For the text-containing cell, return its midpoint in [X, Y] coordinate format. 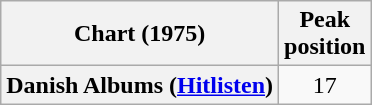
Peak position [325, 34]
Danish Albums (Hitlisten) [140, 85]
Chart (1975) [140, 34]
17 [325, 85]
